From the cell containing the given text, extract its center point as (X, Y) coordinate. 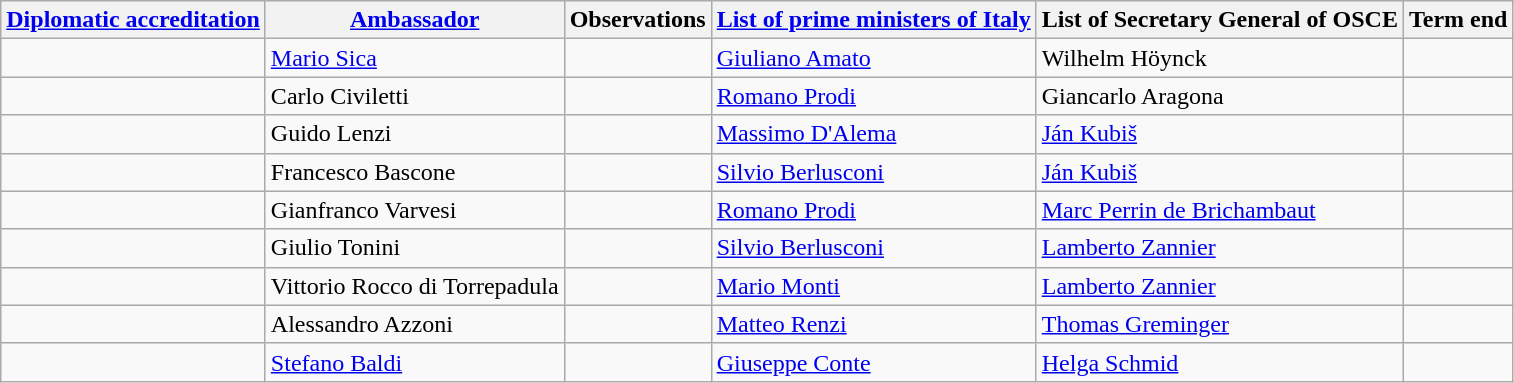
Francesco Bascone (414, 172)
Gianfranco Varvesi (414, 210)
Helga Schmid (1220, 362)
List of Secretary General of OSCE (1220, 20)
Observations (638, 20)
Stefano Baldi (414, 362)
Mario Sica (414, 58)
Thomas Greminger (1220, 324)
List of prime ministers of Italy (874, 20)
Wilhelm Höynck (1220, 58)
Guido Lenzi (414, 134)
Vittorio Rocco di Torrepadula (414, 286)
Carlo Civiletti (414, 96)
Alessandro Azzoni (414, 324)
Term end (1458, 20)
Diplomatic accreditation (134, 20)
Giuliano Amato (874, 58)
Giulio Tonini (414, 248)
Giuseppe Conte (874, 362)
Ambassador (414, 20)
Marc Perrin de Brichambaut (1220, 210)
Giancarlo Aragona (1220, 96)
Massimo D'Alema (874, 134)
Matteo Renzi (874, 324)
Mario Monti (874, 286)
